Pinpoint the cell where the given text exists, returning its (x, y) midpoint coordinate. 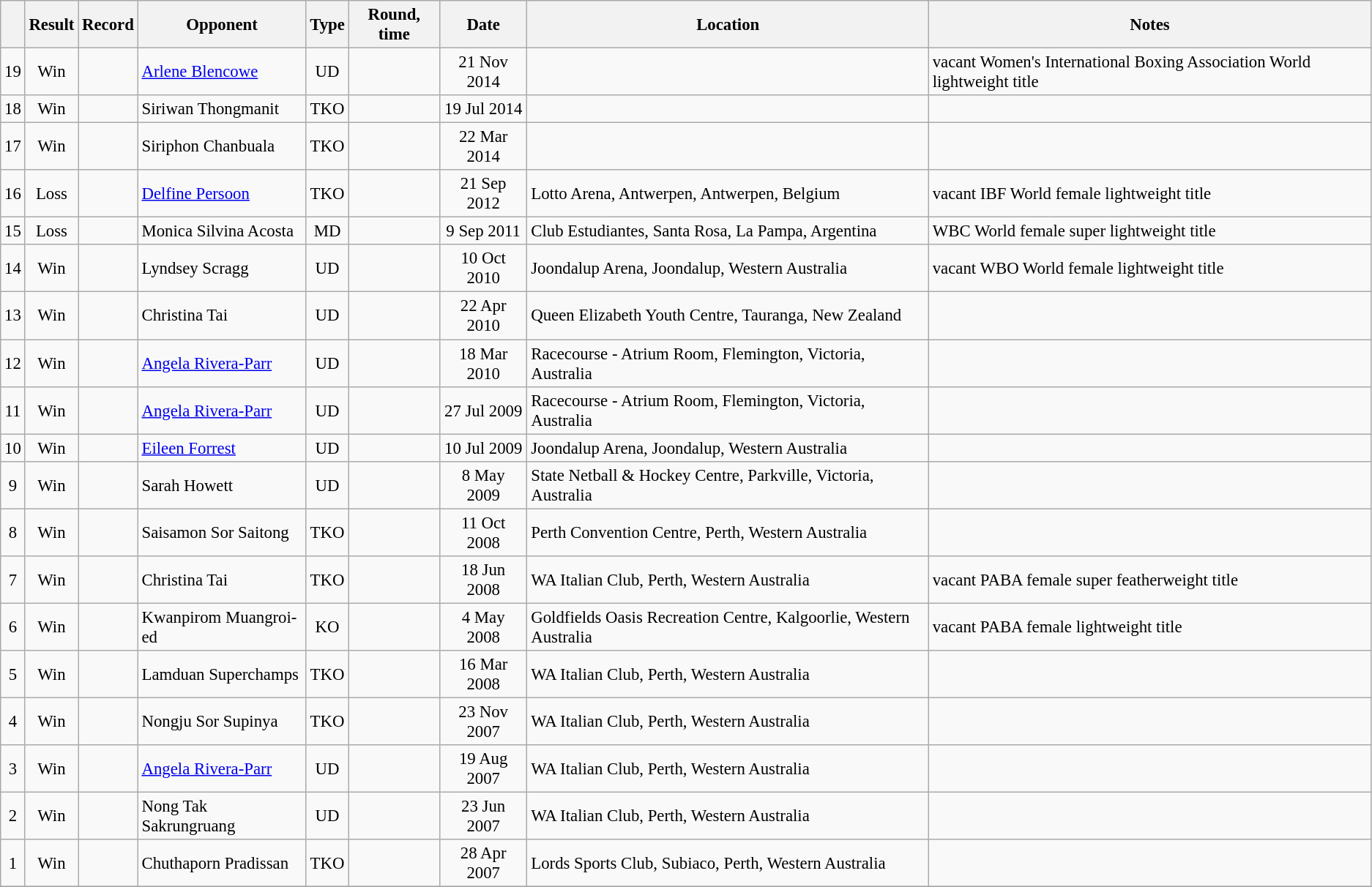
9 Sep 2011 (483, 231)
Monica Silvina Acosta (222, 231)
Kwanpirom Muangroi-ed (222, 626)
Queen Elizabeth Youth Centre, Tauranga, New Zealand (728, 316)
Delfine Persoon (222, 193)
vacant PABA female lightweight title (1149, 626)
23 Jun 2007 (483, 817)
27 Jul 2009 (483, 410)
Lyndsey Scragg (222, 268)
6 (13, 626)
Date (483, 25)
Lotto Arena, Antwerpen, Antwerpen, Belgium (728, 193)
WBC World female super lightweight title (1149, 231)
vacant PABA female super featherweight title (1149, 580)
10 (13, 448)
vacant Women's International Boxing Association World lightweight title (1149, 72)
MD (327, 231)
18 (13, 109)
vacant IBF World female lightweight title (1149, 193)
KO (327, 626)
Result (51, 25)
8 (13, 533)
19 Aug 2007 (483, 768)
28 Apr 2007 (483, 864)
Eileen Forrest (222, 448)
7 (13, 580)
19 (13, 72)
3 (13, 768)
23 Nov 2007 (483, 722)
19 Jul 2014 (483, 109)
Type (327, 25)
12 (13, 363)
18 Jun 2008 (483, 580)
18 Mar 2010 (483, 363)
13 (13, 316)
10 Oct 2010 (483, 268)
Chuthaporn Pradissan (222, 864)
4 May 2008 (483, 626)
Nongju Sor Supinya (222, 722)
8 May 2009 (483, 484)
Sarah Howett (222, 484)
Opponent (222, 25)
10 Jul 2009 (483, 448)
Saisamon Sor Saitong (222, 533)
Lamduan Superchamps (222, 675)
15 (13, 231)
Siriwan Thongmanit (222, 109)
Siriphon Chanbuala (222, 146)
Lords Sports Club, Subiaco, Perth, Western Australia (728, 864)
16 (13, 193)
11 Oct 2008 (483, 533)
17 (13, 146)
5 (13, 675)
vacant WBO World female lightweight title (1149, 268)
State Netball & Hockey Centre, Parkville, Victoria, Australia (728, 484)
22 Mar 2014 (483, 146)
4 (13, 722)
Club Estudiantes, Santa Rosa, La Pampa, Argentina (728, 231)
2 (13, 817)
11 (13, 410)
22 Apr 2010 (483, 316)
21 Sep 2012 (483, 193)
Round, time (394, 25)
Perth Convention Centre, Perth, Western Australia (728, 533)
Arlene Blencowe (222, 72)
Record (108, 25)
Location (728, 25)
21 Nov 2014 (483, 72)
16 Mar 2008 (483, 675)
Nong Tak Sakrungruang (222, 817)
9 (13, 484)
Goldfields Oasis Recreation Centre, Kalgoorlie, Western Australia (728, 626)
1 (13, 864)
Notes (1149, 25)
14 (13, 268)
